Pinpoint the cell where the given text exists, returning its (x, y) midpoint coordinate. 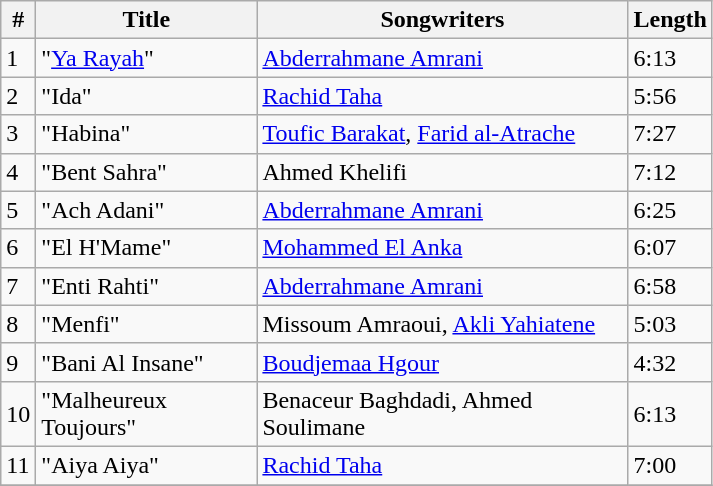
6:58 (670, 286)
Toufic Barakat, Farid al-Atrache (442, 134)
11 (18, 465)
"Ya Rayah" (146, 58)
"El H'Mame" (146, 248)
# (18, 20)
5:56 (670, 96)
6 (18, 248)
"Aiya Aiya" (146, 465)
6:07 (670, 248)
"Bent Sahra" (146, 172)
7:00 (670, 465)
9 (18, 362)
"Bani Al Insane" (146, 362)
4 (18, 172)
2 (18, 96)
3 (18, 134)
7:27 (670, 134)
Ahmed Khelifi (442, 172)
10 (18, 414)
5:03 (670, 324)
Benaceur Baghdadi, Ahmed Soulimane (442, 414)
7:12 (670, 172)
"Menfi" (146, 324)
1 (18, 58)
Mohammed El Anka (442, 248)
Title (146, 20)
"Habina" (146, 134)
Boudjemaa Hgour (442, 362)
Length (670, 20)
6:25 (670, 210)
"Malheureux Toujours" (146, 414)
8 (18, 324)
Songwriters (442, 20)
"Ach Adani" (146, 210)
"Enti Rahti" (146, 286)
5 (18, 210)
"Ida" (146, 96)
4:32 (670, 362)
Missoum Amraoui, Akli Yahiatene (442, 324)
7 (18, 286)
